Scan for the cell matching the given text and deliver its [X, Y] coordinate at center. 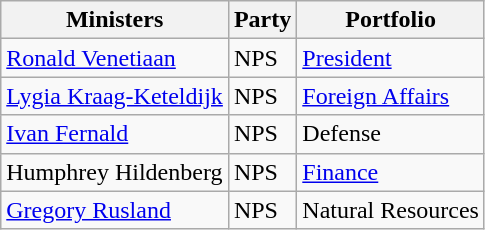
Party [262, 20]
Lygia Kraag-Keteldijk [115, 96]
Natural Resources [391, 210]
Portfolio [391, 20]
Ministers [115, 20]
Foreign Affairs [391, 96]
Finance [391, 172]
Gregory Rusland [115, 210]
Humphrey Hildenberg [115, 172]
Defense [391, 134]
President [391, 58]
Ivan Fernald [115, 134]
Ronald Venetiaan [115, 58]
